From the cell containing the given text, extract its center point as [x, y] coordinate. 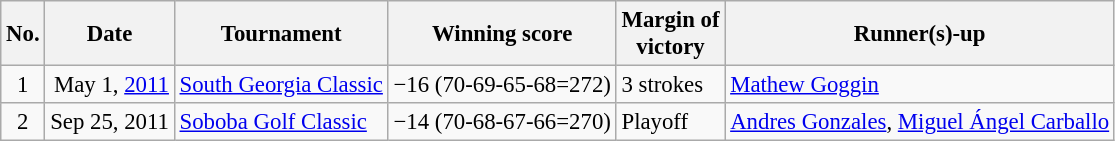
Soboba Golf Classic [281, 122]
Tournament [281, 34]
−16 (70-69-65-68=272) [502, 85]
−14 (70-68-67-66=270) [502, 122]
1 [23, 85]
Winning score [502, 34]
3 strokes [670, 85]
May 1, 2011 [110, 85]
South Georgia Classic [281, 85]
Date [110, 34]
Andres Gonzales, Miguel Ángel Carballo [920, 122]
Playoff [670, 122]
2 [23, 122]
Margin ofvictory [670, 34]
Runner(s)-up [920, 34]
Mathew Goggin [920, 85]
No. [23, 34]
Sep 25, 2011 [110, 122]
